Capture the cell that displays the provided text and extract its [X, Y] central coordinate. 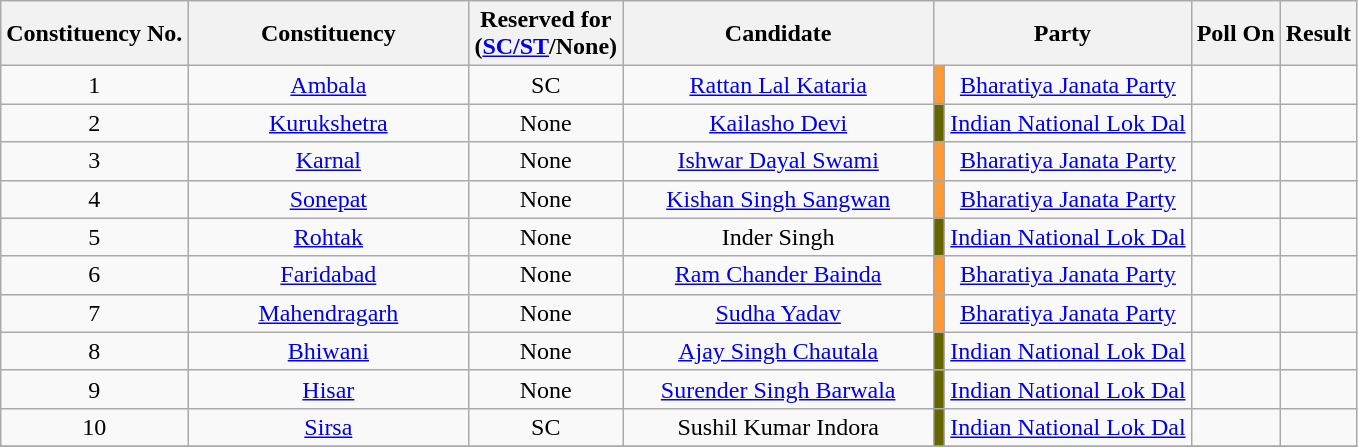
Kailasho Devi [778, 123]
Sirsa [328, 427]
Rattan Lal Kataria [778, 85]
Ambala [328, 85]
4 [94, 199]
Mahendragarh [328, 313]
Ram Chander Bainda [778, 275]
6 [94, 275]
Sushil Kumar Indora [778, 427]
Kurukshetra [328, 123]
Kishan Singh Sangwan [778, 199]
1 [94, 85]
Poll On [1236, 34]
Constituency [328, 34]
2 [94, 123]
Surender Singh Barwala [778, 389]
Sudha Yadav [778, 313]
9 [94, 389]
Ajay Singh Chautala [778, 351]
Bhiwani [328, 351]
Reserved for(SC/ST/None) [546, 34]
10 [94, 427]
Rohtak [328, 237]
Hisar [328, 389]
Candidate [778, 34]
8 [94, 351]
Party [1062, 34]
Ishwar Dayal Swami [778, 161]
Faridabad [328, 275]
7 [94, 313]
5 [94, 237]
Inder Singh [778, 237]
Sonepat [328, 199]
Constituency No. [94, 34]
Result [1318, 34]
3 [94, 161]
Karnal [328, 161]
